Identify which cell holds the provided text, then report its [x, y] central coordinate. 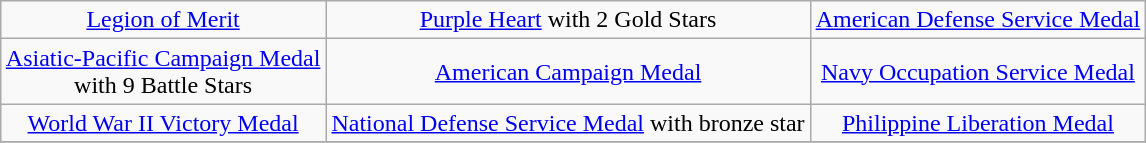
Asiatic-Pacific Campaign Medal with 9 Battle Stars [163, 72]
American Defense Service Medal [978, 20]
World War II Victory Medal [163, 123]
Purple Heart with 2 Gold Stars [568, 20]
Navy Occupation Service Medal [978, 72]
Legion of Merit [163, 20]
Philippine Liberation Medal [978, 123]
American Campaign Medal [568, 72]
National Defense Service Medal with bronze star [568, 123]
